Detect which cell encompasses the target text, then output its (x, y) center coordinate. 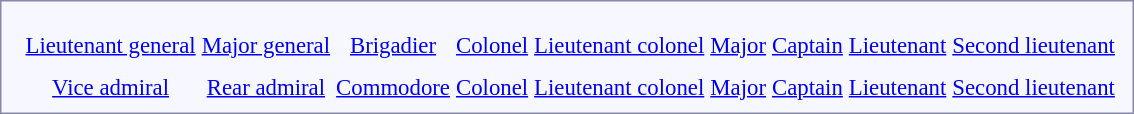
Brigadier (394, 44)
Rear admiral (266, 87)
Vice admiral (110, 87)
Commodore (394, 87)
Major general (266, 44)
Lieutenant general (110, 44)
